From the cell containing the given text, extract its center point as (X, Y) coordinate. 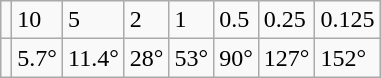
1 (192, 20)
0.25 (286, 20)
53° (192, 58)
5.7° (38, 58)
152° (348, 58)
2 (146, 20)
0.5 (236, 20)
5 (93, 20)
28° (146, 58)
11.4° (93, 58)
90° (236, 58)
127° (286, 58)
0.125 (348, 20)
10 (38, 20)
